Pinpoint the cell where the given text exists, returning its [X, Y] midpoint coordinate. 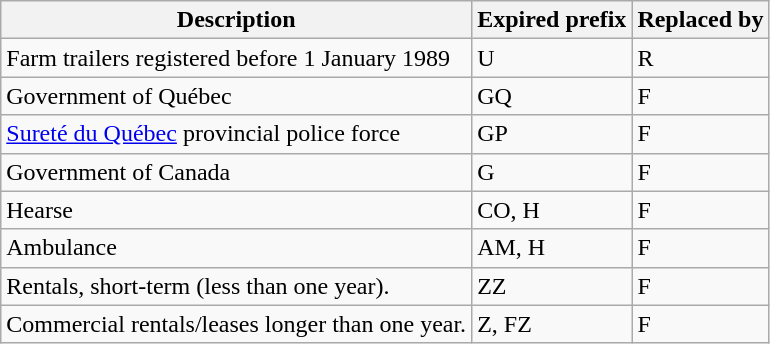
Description [236, 20]
Replaced by [700, 20]
Hearse [236, 210]
Rentals, short-term (less than one year). [236, 286]
GP [552, 134]
U [552, 58]
GQ [552, 96]
Sureté du Québec provincial police force [236, 134]
Expired prefix [552, 20]
Government of Canada [236, 172]
Ambulance [236, 248]
Z, FZ [552, 324]
ZZ [552, 286]
G [552, 172]
Farm trailers registered before 1 January 1989 [236, 58]
R [700, 58]
AM, H [552, 248]
CO, H [552, 210]
Commercial rentals/leases longer than one year. [236, 324]
Government of Québec [236, 96]
